Provide the (x, y) coordinate of the cell's center where the given text is located.  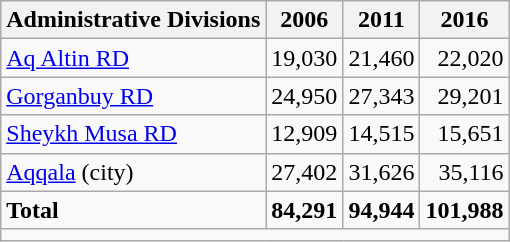
31,626 (382, 172)
2006 (304, 20)
12,909 (304, 134)
2011 (382, 20)
14,515 (382, 134)
29,201 (464, 96)
94,944 (382, 210)
84,291 (304, 210)
Total (134, 210)
27,343 (382, 96)
2016 (464, 20)
35,116 (464, 172)
24,950 (304, 96)
15,651 (464, 134)
Administrative Divisions (134, 20)
19,030 (304, 58)
21,460 (382, 58)
Aq Altin RD (134, 58)
Gorganbuy RD (134, 96)
Sheykh Musa RD (134, 134)
101,988 (464, 210)
22,020 (464, 58)
Aqqala (city) (134, 172)
27,402 (304, 172)
